Locate the cell with the specified text and output its [x, y] center coordinate. 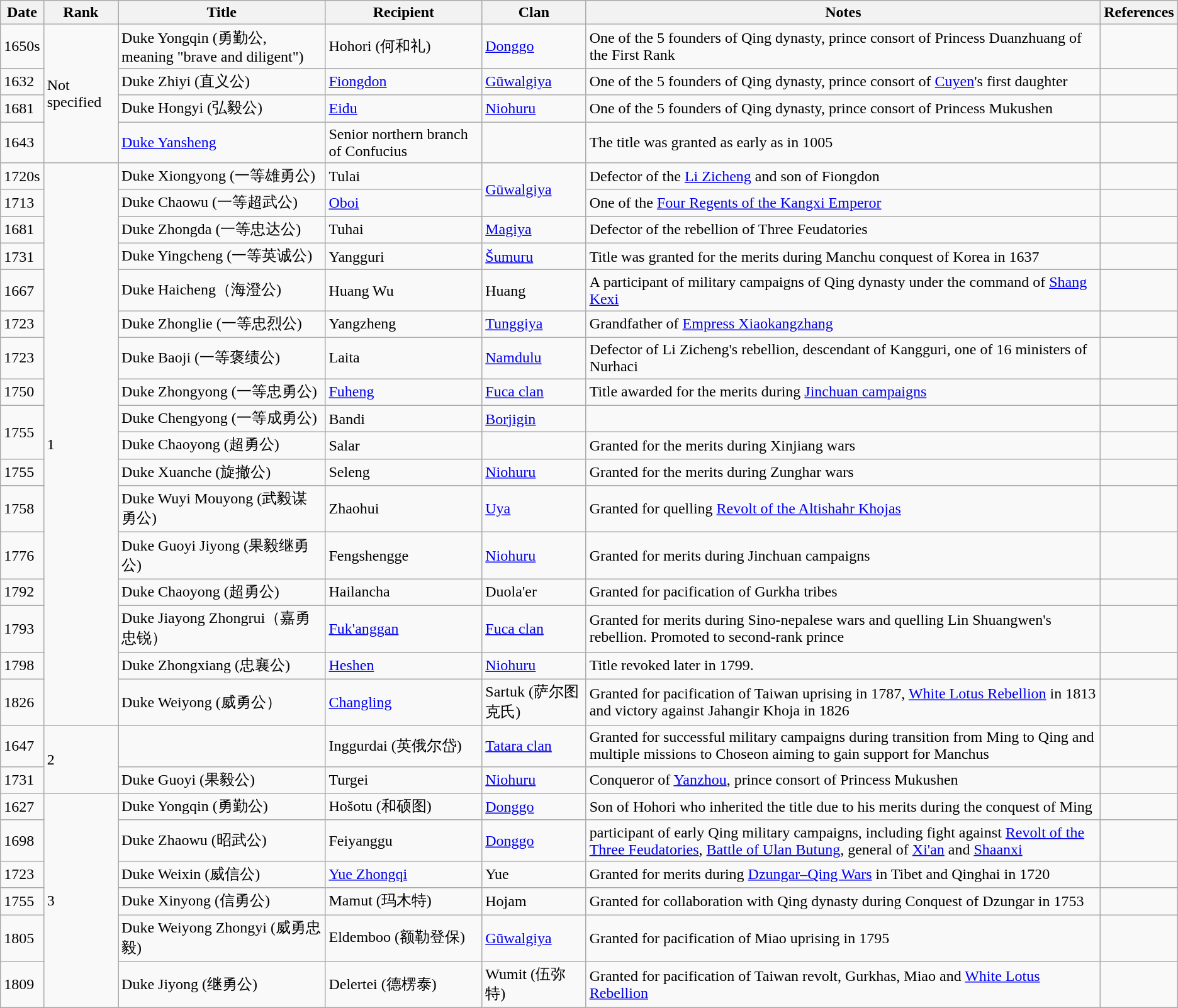
Mamut (玛木特) [404, 901]
Defector of Li Zicheng's rebellion, descendant of Kangguri, one of 16 ministers of Nurhaci [843, 357]
1627 [22, 807]
Duke Yansheng [222, 142]
Heshen [404, 666]
Duke Guoyi (果毅公) [222, 780]
Eldemboo (额勒登保) [404, 938]
Borjigin [534, 419]
Hošotu (和硕图) [404, 807]
Changling [404, 702]
Granted for pacification of Miao uprising in 1795 [843, 938]
Granted for quelling Revolt of the Altishahr Khojas [843, 509]
Hohori (何和礼) [404, 47]
Son of Hohori who inherited the title due to his merits during the conquest of Ming [843, 807]
Duke Chengyong (一等成勇公) [222, 419]
1776 [22, 556]
Recipient [404, 13]
Granted for pacification of Taiwan revolt, Gurkhas, Miao and White Lotus Rebellion [843, 985]
Huang [534, 291]
Hailancha [404, 593]
Granted for merits during Dzungar–Qing Wars in Tibet and Qinghai in 1720 [843, 875]
Duola'er [534, 593]
Šumuru [534, 257]
1647 [22, 746]
Salar [404, 445]
Zhaohui [404, 509]
Yue [534, 875]
Yue Zhongqi [404, 875]
Fuheng [404, 393]
1650s [22, 47]
Senior northern branch of Confucius [404, 142]
3 [81, 901]
Duke Haicheng（海澄公) [222, 291]
1713 [22, 203]
1632 [22, 82]
1805 [22, 938]
Duke Yongqin (勇勤公) [222, 807]
One of the 5 founders of Qing dynasty, prince consort of Princess Mukushen [843, 108]
Title awarded for the merits during Jinchuan campaigns [843, 393]
Defector of the Li Zicheng and son of Fiongdon [843, 176]
Inggurdai (英俄尔岱) [404, 746]
Duke Yongqin (勇勤公, meaning "brave and diligent") [222, 47]
2 [81, 759]
Tunggiya [534, 325]
References [1139, 13]
Date [22, 13]
Hojam [534, 901]
Namdulu [534, 357]
Fengshengge [404, 556]
Rank [81, 13]
Clan [534, 13]
Bandi [404, 419]
Duke Zhiyi (直义公) [222, 82]
The title was granted as early as in 1005 [843, 142]
Granted for merits during Sino-nepalese wars and quelling Lin Shuangwen's rebellion. Promoted to second-rank prince [843, 629]
Duke Weixin (威信公) [222, 875]
Duke Chaowu (一等超武公) [222, 203]
Granted for the merits during Xinjiang wars [843, 445]
Duke Guoyi Jiyong (果毅继勇公) [222, 556]
Title [222, 13]
Grandfather of Empress Xiaokangzhang [843, 325]
Fuk'anggan [404, 629]
1720s [22, 176]
Duke Zhongda (一等忠达公) [222, 230]
Duke Xinyong (信勇公) [222, 901]
Wumit (伍弥特) [534, 985]
1643 [22, 142]
Duke Zhongyong (一等忠勇公) [222, 393]
Duke Hongyi (弘毅公) [222, 108]
Tulai [404, 176]
1667 [22, 291]
Granted for pacification of Gurkha tribes [843, 593]
One of the 5 founders of Qing dynasty, prince consort of Cuyen's first daughter [843, 82]
Tatara clan [534, 746]
One of the Four Regents of the Kangxi Emperor [843, 203]
Granted for successful military campaigns during transition from Ming to Qing and multiple missions to Choseon aiming to gain support for Manchus [843, 746]
Duke Xuanche (旋撤公) [222, 472]
Eidu [404, 108]
Duke Zhaowu (昭武公) [222, 841]
Notes [843, 13]
Sartuk (萨尔图克氏) [534, 702]
Defector of the rebellion of Three Feudatories [843, 230]
Turgei [404, 780]
Duke Yingcheng (一等英诚公) [222, 257]
Not specified [81, 94]
1750 [22, 393]
1793 [22, 629]
Duke Baoji (一等褒绩公) [222, 357]
1792 [22, 593]
Title was granted for the merits during Manchu conquest of Korea in 1637 [843, 257]
Duke Jiayong Zhongrui（嘉勇忠锐） [222, 629]
1826 [22, 702]
One of the 5 founders of Qing dynasty, prince consort of Princess Duanzhuang of the First Rank [843, 47]
Yangzheng [404, 325]
Duke Weiyong (威勇公） [222, 702]
1798 [22, 666]
Feiyanggu [404, 841]
Duke Wuyi Mouyong (武毅谋勇公) [222, 509]
Granted for merits during Jinchuan campaigns [843, 556]
Title revoked later in 1799. [843, 666]
Yangguri [404, 257]
Duke Xiongyong (一等雄勇公) [222, 176]
Granted for pacification of Taiwan uprising in 1787, White Lotus Rebellion in 1813 and victory against Jahangir Khoja in 1826 [843, 702]
Duke Zhonglie (一等忠烈公) [222, 325]
Granted for collaboration with Qing dynasty during Conquest of Dzungar in 1753 [843, 901]
Duke Zhongxiang (忠襄公) [222, 666]
Conqueror of Yanzhou, prince consort of Princess Mukushen [843, 780]
Uya [534, 509]
Duke Weiyong Zhongyi (威勇忠毅) [222, 938]
Duke Jiyong (继勇公) [222, 985]
Delertei (德楞泰) [404, 985]
Tuhai [404, 230]
Seleng [404, 472]
Huang Wu [404, 291]
Granted for the merits during Zunghar wars [843, 472]
Laita [404, 357]
Oboi [404, 203]
A participant of military campaigns of Qing dynasty under the command of Shang Kexi [843, 291]
Fiongdon [404, 82]
1758 [22, 509]
Magiya [534, 230]
1698 [22, 841]
1809 [22, 985]
1 [81, 444]
